Find where the given text appears and provide that cell's center as [x, y] coordinate. 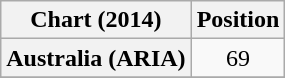
Australia (ARIA) [96, 58]
Chart (2014) [96, 20]
Position [238, 20]
69 [238, 58]
